Return [x, y] of the center of cell containing provided text 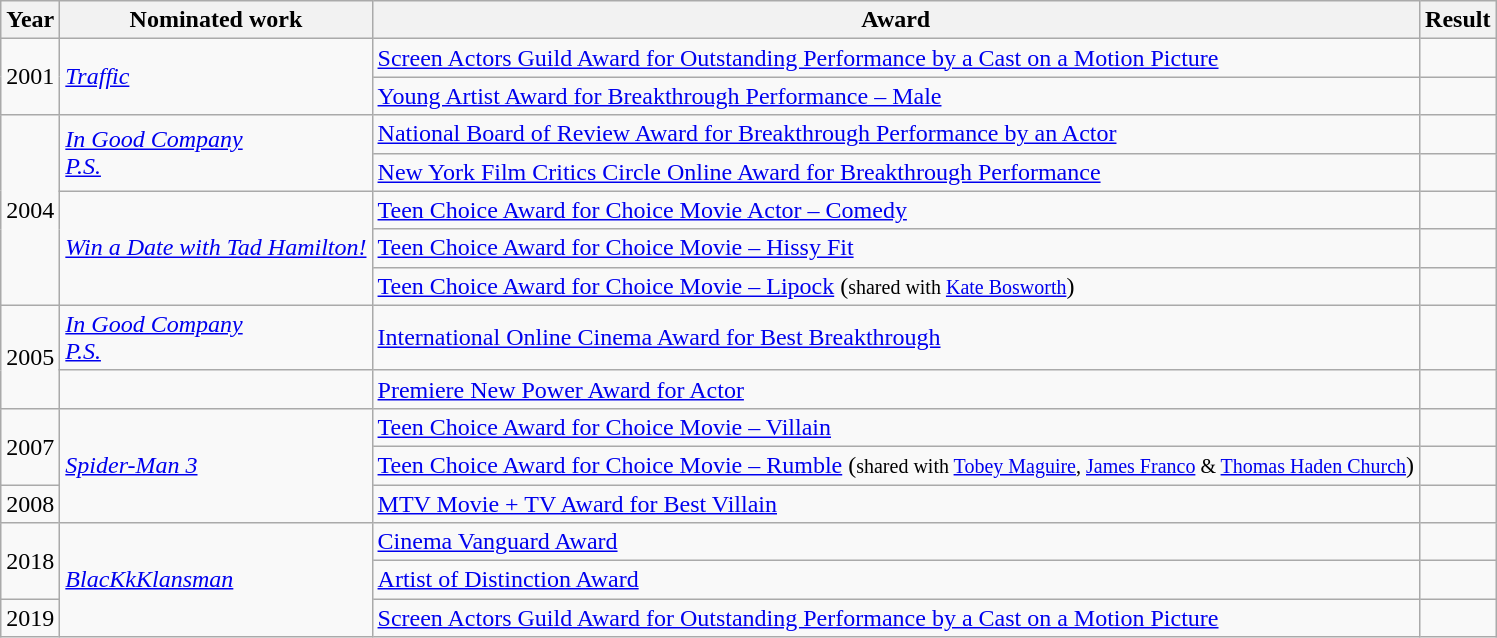
Year [30, 20]
Artist of Distinction Award [896, 580]
2001 [30, 77]
International Online Cinema Award for Best Breakthrough [896, 338]
Cinema Vanguard Award [896, 542]
Traffic [216, 77]
2019 [30, 618]
2008 [30, 503]
Spider-Man 3 [216, 465]
Premiere New Power Award for Actor [896, 389]
Teen Choice Award for Choice Movie – Villain [896, 427]
Award [896, 20]
2004 [30, 210]
Teen Choice Award for Choice Movie – Hissy Fit [896, 248]
Nominated work [216, 20]
Teen Choice Award for Choice Movie Actor – Comedy [896, 210]
Teen Choice Award for Choice Movie – Rumble (shared with Tobey Maguire, James Franco & Thomas Haden Church) [896, 465]
BlacKkKlansman [216, 580]
Result [1458, 20]
New York Film Critics Circle Online Award for Breakthrough Performance [896, 172]
MTV Movie + TV Award for Best Villain [896, 503]
National Board of Review Award for Breakthrough Performance by an Actor [896, 134]
Young Artist Award for Breakthrough Performance – Male [896, 96]
2007 [30, 446]
Teen Choice Award for Choice Movie – Lipock (shared with Kate Bosworth) [896, 286]
2018 [30, 561]
Win a Date with Tad Hamilton! [216, 248]
2005 [30, 356]
